Identify which cell holds the provided text, then report its [X, Y] central coordinate. 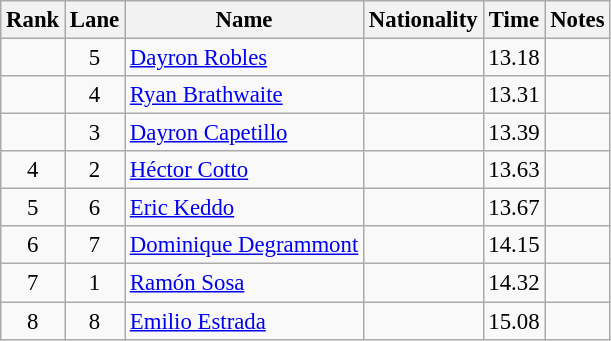
Emilio Estrada [244, 321]
13.18 [514, 58]
14.32 [514, 283]
Ramón Sosa [244, 283]
Eric Keddo [244, 208]
Notes [578, 20]
3 [95, 133]
13.63 [514, 170]
Name [244, 20]
Dayron Robles [244, 58]
13.67 [514, 208]
14.15 [514, 245]
Dominique Degrammont [244, 245]
2 [95, 170]
Héctor Cotto [244, 170]
Lane [95, 20]
13.39 [514, 133]
13.31 [514, 95]
Rank [33, 20]
Dayron Capetillo [244, 133]
Ryan Brathwaite [244, 95]
1 [95, 283]
Time [514, 20]
Nationality [424, 20]
15.08 [514, 321]
